Identify which cell holds the provided text, then report its [X, Y] central coordinate. 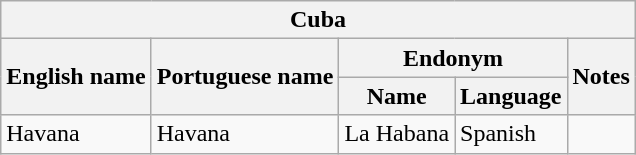
Portuguese name [245, 77]
Spanish [511, 134]
Name [397, 96]
Endonym [453, 58]
English name [76, 77]
Notes [601, 77]
Language [511, 96]
Cuba [318, 20]
La Habana [397, 134]
